Return the (x, y) coordinate for the center point of the cell that contains the specified text.  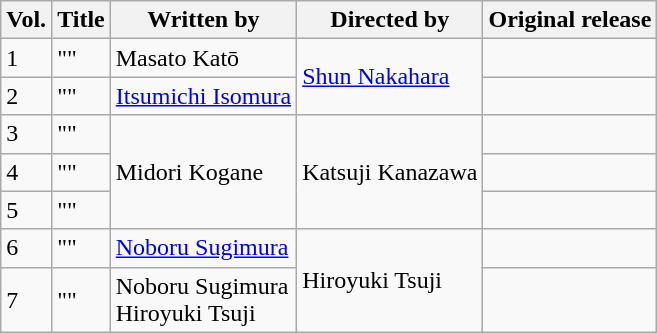
3 (26, 134)
4 (26, 172)
2 (26, 96)
Title (82, 20)
6 (26, 248)
Midori Kogane (203, 172)
Written by (203, 20)
Masato Katō (203, 58)
Itsumichi Isomura (203, 96)
Katsuji Kanazawa (390, 172)
1 (26, 58)
Noboru SugimuraHiroyuki Tsuji (203, 300)
7 (26, 300)
Directed by (390, 20)
5 (26, 210)
Original release (570, 20)
Noboru Sugimura (203, 248)
Hiroyuki Tsuji (390, 280)
Vol. (26, 20)
Shun Nakahara (390, 77)
